Output the [x, y] coordinate of the center of the cell containing the given text.  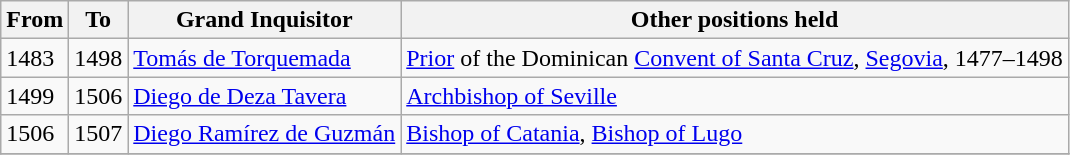
Prior of the Dominican Convent of Santa Cruz, Segovia, 1477–1498 [735, 58]
Diego Ramírez de Guzmán [264, 134]
From [35, 20]
To [98, 20]
Diego de Deza Tavera [264, 96]
1507 [98, 134]
1498 [98, 58]
Bishop of Catania, Bishop of Lugo [735, 134]
1499 [35, 96]
Grand Inquisitor [264, 20]
Other positions held [735, 20]
Archbishop of Seville [735, 96]
1483 [35, 58]
Tomás de Torquemada [264, 58]
